Return (X, Y) of the center of cell containing provided text 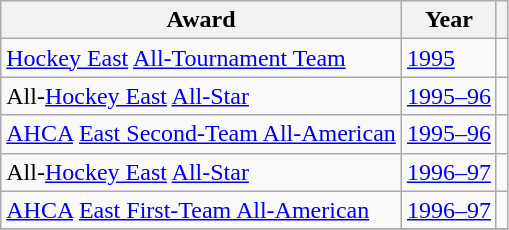
AHCA East Second-Team All-American (202, 134)
Year (448, 20)
Award (202, 20)
1995 (448, 58)
AHCA East First-Team All-American (202, 210)
Hockey East All-Tournament Team (202, 58)
